Provide the (x, y) coordinate of the cell's center where the given text is located.  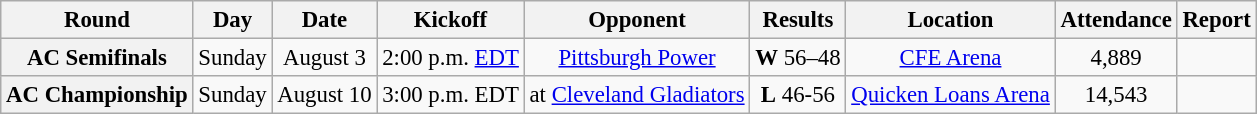
at Cleveland Gladiators (637, 95)
AC Semifinals (97, 58)
14,543 (1116, 95)
Opponent (637, 20)
CFE Arena (950, 58)
Results (798, 20)
3:00 p.m. EDT (450, 95)
AC Championship (97, 95)
Kickoff (450, 20)
W 56–48 (798, 58)
Day (232, 20)
Attendance (1116, 20)
4,889 (1116, 58)
Pittsburgh Power (637, 58)
Location (950, 20)
August 3 (324, 58)
2:00 p.m. EDT (450, 58)
Round (97, 20)
August 10 (324, 95)
L 46-56 (798, 95)
Report (1216, 20)
Quicken Loans Arena (950, 95)
Date (324, 20)
